From the cell containing the given text, extract its center point as (x, y) coordinate. 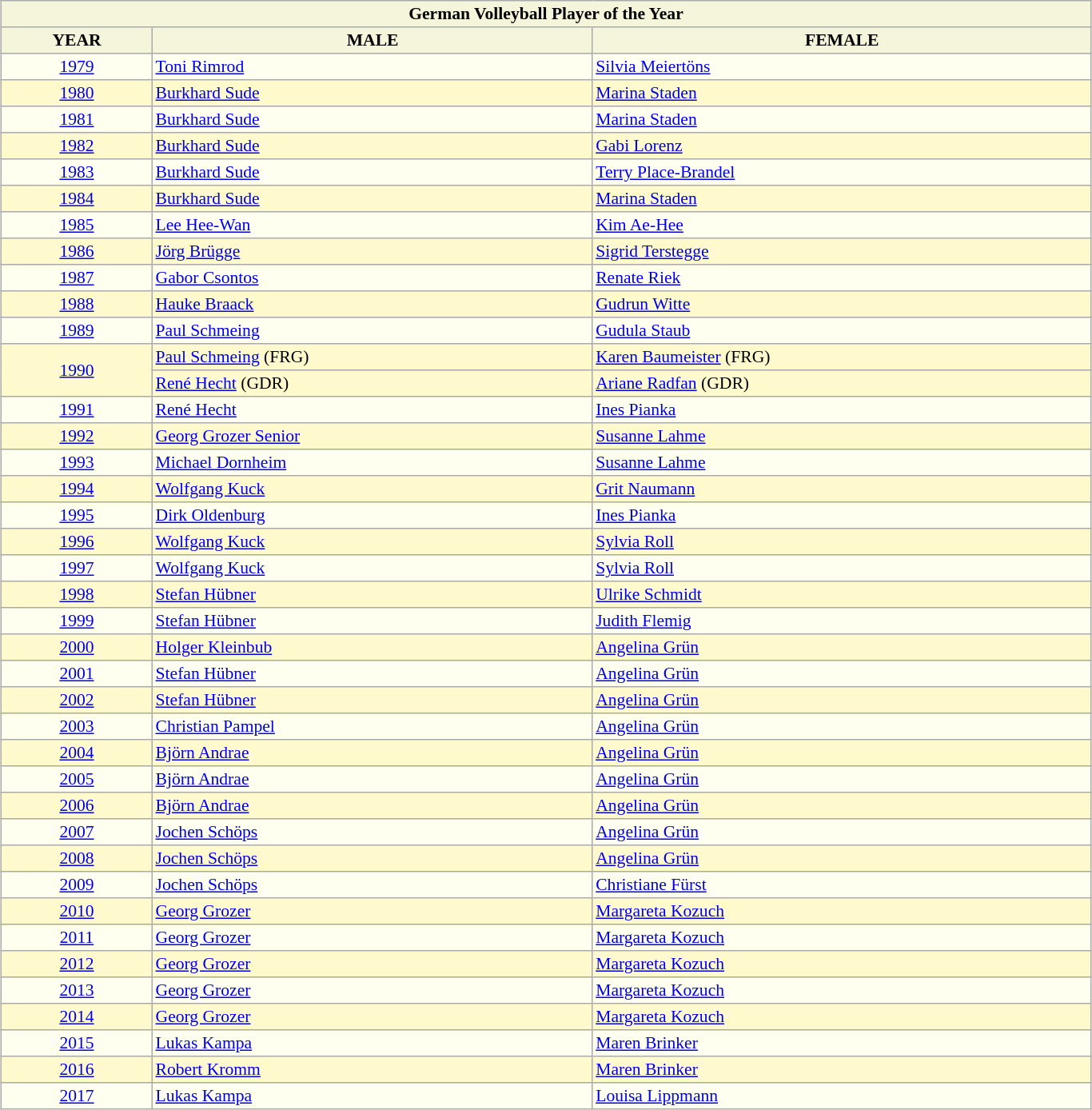
2010 (77, 912)
Paul Schmeing (373, 331)
1999 (77, 621)
1995 (77, 515)
Ariane Radfan (GDR) (841, 384)
1994 (77, 489)
René Hecht (373, 409)
Paul Schmeing (FRG) (373, 357)
Christian Pampel (373, 726)
Judith Flemig (841, 621)
Robert Kromm (373, 1070)
2008 (77, 859)
1989 (77, 331)
1982 (77, 146)
Gudrun Witte (841, 304)
1991 (77, 409)
2000 (77, 648)
Christiane Fürst (841, 884)
Holger Kleinbub (373, 648)
Georg Grozer Senior (373, 437)
René Hecht (GDR) (373, 384)
1998 (77, 595)
Lee Hee-Wan (373, 226)
1996 (77, 542)
1990 (77, 370)
2003 (77, 726)
1983 (77, 173)
1986 (77, 251)
1997 (77, 568)
Terry Place-Brandel (841, 173)
Jörg Brügge (373, 251)
2007 (77, 832)
Silvia Meiertöns (841, 67)
Karen Baumeister (FRG) (841, 357)
Hauke Braack (373, 304)
2005 (77, 779)
Grit Naumann (841, 489)
1984 (77, 198)
2009 (77, 884)
1985 (77, 226)
1980 (77, 93)
2006 (77, 806)
2002 (77, 701)
1992 (77, 437)
2012 (77, 964)
1993 (77, 462)
Gabor Csontos (373, 278)
2016 (77, 1070)
1979 (77, 67)
Michael Dornheim (373, 462)
2011 (77, 937)
Gudula Staub (841, 331)
2015 (77, 1043)
Kim Ae-Hee (841, 226)
FEMALE (841, 40)
1981 (77, 120)
2013 (77, 990)
Louisa Lippmann (841, 1096)
Gabi Lorenz (841, 146)
1987 (77, 278)
Dirk Oldenburg (373, 515)
German Volleyball Player of the Year (546, 14)
2017 (77, 1096)
YEAR (77, 40)
2014 (77, 1017)
Ulrike Schmidt (841, 595)
2001 (77, 673)
Sigrid Terstegge (841, 251)
1988 (77, 304)
2004 (77, 753)
MALE (373, 40)
Renate Riek (841, 278)
Toni Rimrod (373, 67)
